Output the [X, Y] coordinate of the center of the cell containing the given text.  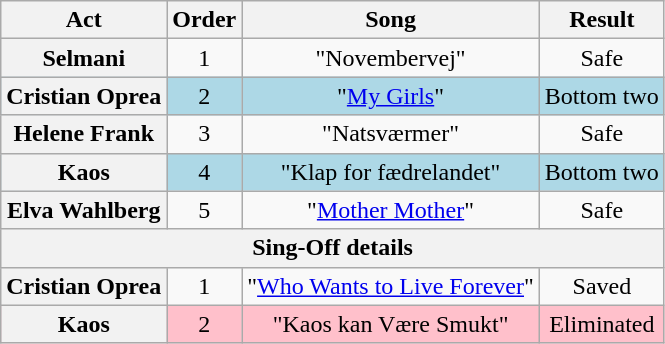
"Natsværmer" [391, 134]
Act [84, 20]
"Novembervej" [391, 58]
Order [204, 20]
Elva Wahlberg [84, 210]
"Klap for fædrelandet" [391, 172]
Result [602, 20]
Sing-Off details [333, 248]
"Kaos kan Være Smukt" [391, 324]
4 [204, 172]
Song [391, 20]
"Who Wants to Live Forever" [391, 286]
Saved [602, 286]
Selmani [84, 58]
Eliminated [602, 324]
Helene Frank [84, 134]
"My Girls" [391, 96]
5 [204, 210]
3 [204, 134]
"Mother Mother" [391, 210]
